Capture the cell that displays the provided text and extract its [x, y] central coordinate. 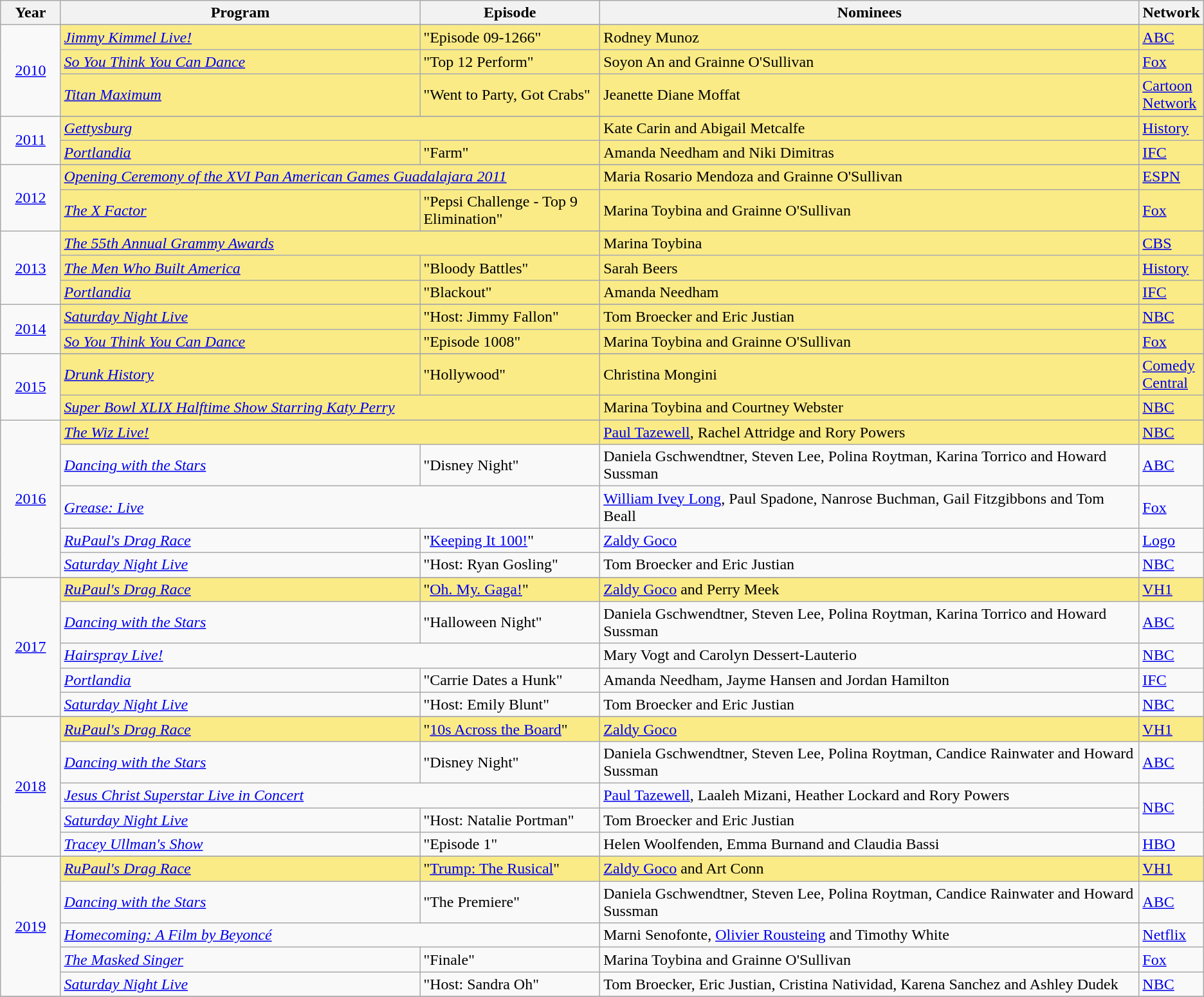
"Trump: The Rusical" [510, 869]
2016 [31, 498]
The 55th Annual Grammy Awards [331, 243]
Mary Vogt and Carolyn Dessert-Lauterio [870, 655]
"Hollywood" [510, 374]
"Halloween Night" [510, 623]
"Host: Emily Blunt" [510, 704]
Super Bowl XLIX Halftime Show Starring Katy Perry [331, 408]
2017 [31, 647]
Jeanette Diane Moffat [870, 95]
Zaldy Goco and Perry Meek [870, 589]
Episode [510, 13]
Jimmy Kimmel Live! [241, 37]
Helen Woolfenden, Emma Burnand and Claudia Bassi [870, 845]
Jesus Christ Superstar Live in Concert [331, 795]
"Blackout" [510, 292]
2013 [31, 268]
2015 [31, 387]
"Host: Jimmy Fallon" [510, 316]
2019 [31, 926]
"Went to Party, Got Crabs" [510, 95]
"Farm" [510, 152]
Paul Tazewell, Rachel Attridge and Rory Powers [870, 432]
2010 [31, 71]
2014 [31, 329]
Marni Senofonte, Olivier Rousteing and Timothy White [870, 935]
"Host: Ryan Gosling" [510, 565]
"Carrie Dates a Hunk" [510, 680]
Amanda Needham [870, 292]
Amanda Needham and Niki Dimitras [870, 152]
"Episode 09-1266" [510, 37]
"Oh. My. Gaga!" [510, 589]
"Episode 1" [510, 845]
"Finale" [510, 960]
The Masked Singer [241, 960]
Network [1171, 13]
Opening Ceremony of the XVI Pan American Games Guadalajara 2011 [331, 177]
2012 [31, 198]
Amanda Needham, Jayme Hansen and Jordan Hamilton [870, 680]
Grease: Live [331, 507]
Year [31, 13]
Zaldy Goco and Art Conn [870, 869]
HBO [1171, 845]
Christina Mongini [870, 374]
CBS [1171, 243]
Marina Toybina [870, 243]
Cartoon Network [1171, 95]
2011 [31, 140]
"10s Across the Board" [510, 729]
The X Factor [241, 210]
Soyon An and Grainne O'Sullivan [870, 62]
"Bloody Battles" [510, 268]
Program [241, 13]
Rodney Munoz [870, 37]
Tom Broecker, Eric Justian, Cristina Natividad, Karena Sanchez and Ashley Dudek [870, 984]
Titan Maximum [241, 95]
Kate Carin and Abigail Metcalfe [870, 128]
Drunk History [241, 374]
Sarah Beers [870, 268]
Homecoming: A Film by Beyoncé [331, 935]
The Wiz Live! [331, 432]
Tracey Ullman's Show [241, 845]
Gettysburg [331, 128]
William Ivey Long, Paul Spadone, Nanrose Buchman, Gail Fitzgibbons and Tom Beall [870, 507]
Nominees [870, 13]
"Host: Sandra Oh" [510, 984]
Comedy Central [1171, 374]
Hairspray Live! [331, 655]
"The Premiere" [510, 902]
2018 [31, 786]
ESPN [1171, 177]
Marina Toybina and Courtney Webster [870, 408]
"Keeping It 100!" [510, 540]
Logo [1171, 540]
The Men Who Built America [241, 268]
Paul Tazewell, Laaleh Mizani, Heather Lockard and Rory Powers [870, 795]
Netflix [1171, 935]
"Host: Natalie Portman" [510, 820]
"Pepsi Challenge - Top 9 Elimination" [510, 210]
"Episode 1008" [510, 342]
Maria Rosario Mendoza and Grainne O'Sullivan [870, 177]
"Top 12 Perform" [510, 62]
